Return (X, Y) of the center of cell containing provided text 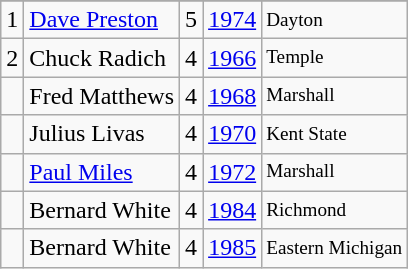
1985 (232, 248)
1984 (232, 210)
Temple (334, 58)
Paul Miles (102, 172)
1970 (232, 134)
1974 (232, 20)
1972 (232, 172)
Kent State (334, 134)
Chuck Radich (102, 58)
2 (12, 58)
5 (192, 20)
Julius Livas (102, 134)
Richmond (334, 210)
Eastern Michigan (334, 248)
Dave Preston (102, 20)
1968 (232, 96)
Fred Matthews (102, 96)
1 (12, 20)
1966 (232, 58)
Dayton (334, 20)
